For the text-containing cell, return its midpoint in (X, Y) coordinate format. 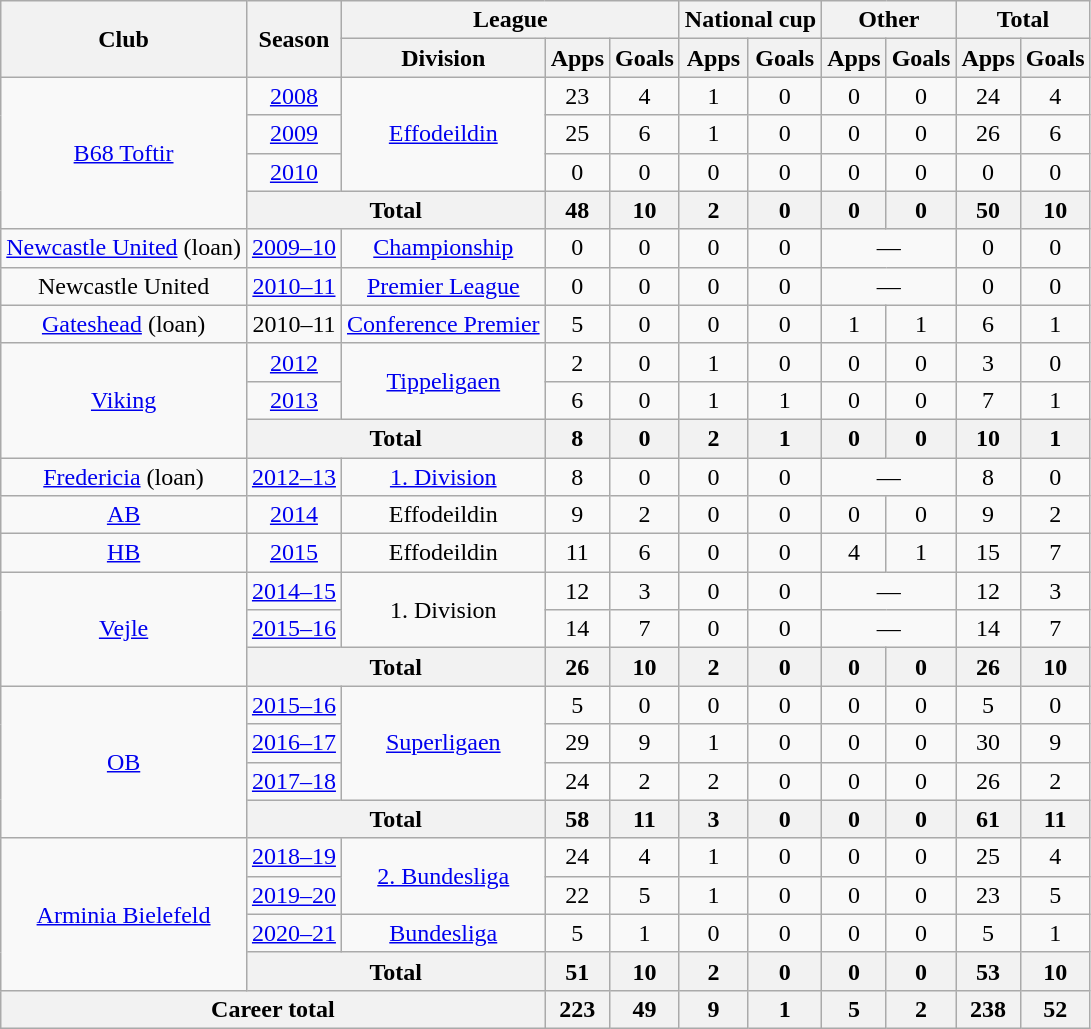
2019–20 (294, 895)
Newcastle United (loan) (124, 248)
50 (988, 210)
2008 (294, 96)
2018–19 (294, 857)
223 (577, 1009)
52 (1055, 1009)
Club (124, 39)
Premier League (443, 286)
Arminia Bielefeld (124, 914)
Fredericia (loan) (124, 477)
58 (577, 819)
Viking (124, 400)
22 (577, 895)
HB (124, 553)
15 (988, 553)
61 (988, 819)
2015 (294, 553)
49 (645, 1009)
2014–15 (294, 591)
2013 (294, 400)
Tippeligaen (443, 381)
Bundesliga (443, 933)
2010 (294, 172)
League (510, 20)
Other (889, 20)
Career total (273, 1009)
53 (988, 971)
B68 Toftir (124, 153)
Newcastle United (124, 286)
48 (577, 210)
Gateshead (loan) (124, 324)
2. Bundesliga (443, 876)
National cup (750, 20)
Superligaen (443, 743)
AB (124, 515)
2009–10 (294, 248)
Championship (443, 248)
2020–21 (294, 933)
2016–17 (294, 743)
29 (577, 743)
OB (124, 762)
238 (988, 1009)
2017–18 (294, 781)
30 (988, 743)
2009 (294, 134)
Conference Premier (443, 324)
Season (294, 39)
2012–13 (294, 477)
2014 (294, 515)
Division (443, 58)
51 (577, 971)
2012 (294, 362)
Vejle (124, 629)
